Return the (x, y) coordinate for the center point of the cell that contains the specified text.  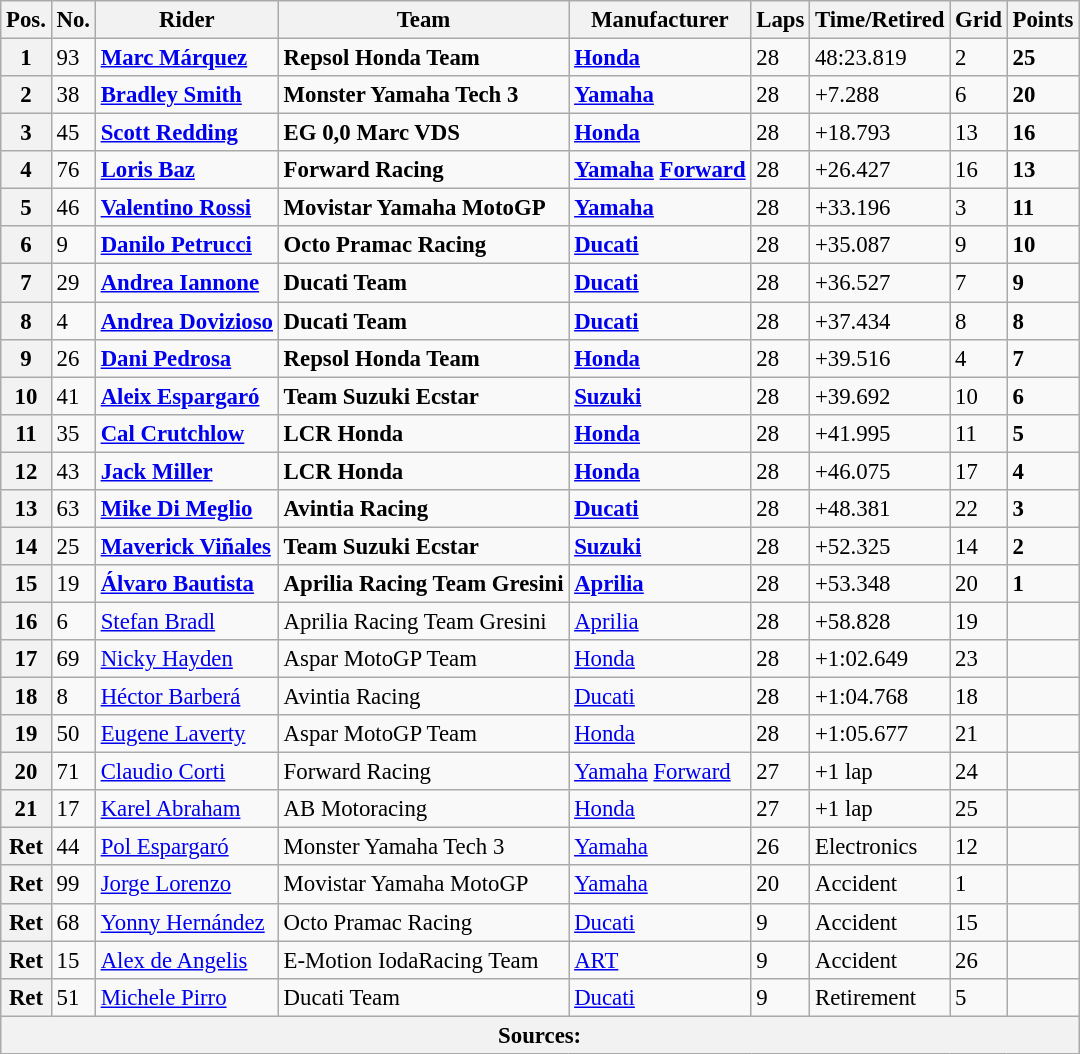
Retirement (880, 997)
Laps (780, 20)
+33.196 (880, 208)
Héctor Barberá (186, 697)
45 (73, 133)
Yonny Hernández (186, 922)
+7.288 (880, 95)
Jack Miller (186, 471)
Pol Espargaró (186, 847)
76 (73, 170)
44 (73, 847)
22 (978, 509)
50 (73, 734)
+18.793 (880, 133)
+46.075 (880, 471)
93 (73, 58)
29 (73, 283)
Álvaro Bautista (186, 584)
+1:02.649 (880, 659)
+39.516 (880, 358)
63 (73, 509)
23 (978, 659)
AB Motoracing (424, 809)
Danilo Petrucci (186, 245)
ART (660, 960)
Marc Márquez (186, 58)
46 (73, 208)
71 (73, 772)
EG 0,0 Marc VDS (424, 133)
Rider (186, 20)
Claudio Corti (186, 772)
Time/Retired (880, 20)
Alex de Angelis (186, 960)
+53.348 (880, 584)
Points (1042, 20)
Maverick Viñales (186, 546)
Andrea Dovizioso (186, 321)
Pos. (26, 20)
Nicky Hayden (186, 659)
Michele Pirro (186, 997)
+37.434 (880, 321)
+36.527 (880, 283)
Mike Di Meglio (186, 509)
+41.995 (880, 433)
Cal Crutchlow (186, 433)
51 (73, 997)
41 (73, 396)
24 (978, 772)
Bradley Smith (186, 95)
Scott Redding (186, 133)
Electronics (880, 847)
69 (73, 659)
+1:04.768 (880, 697)
Andrea Iannone (186, 283)
+1:05.677 (880, 734)
+58.828 (880, 621)
Manufacturer (660, 20)
Karel Abraham (186, 809)
Dani Pedrosa (186, 358)
35 (73, 433)
43 (73, 471)
Grid (978, 20)
Loris Baz (186, 170)
99 (73, 885)
+39.692 (880, 396)
Jorge Lorenzo (186, 885)
Eugene Laverty (186, 734)
38 (73, 95)
Valentino Rossi (186, 208)
No. (73, 20)
+35.087 (880, 245)
+52.325 (880, 546)
+48.381 (880, 509)
E-Motion IodaRacing Team (424, 960)
48:23.819 (880, 58)
Sources: (540, 1035)
+26.427 (880, 170)
Stefan Bradl (186, 621)
Aleix Espargaró (186, 396)
68 (73, 922)
Team (424, 20)
